Output the [X, Y] coordinate of the center of the cell containing the given text.  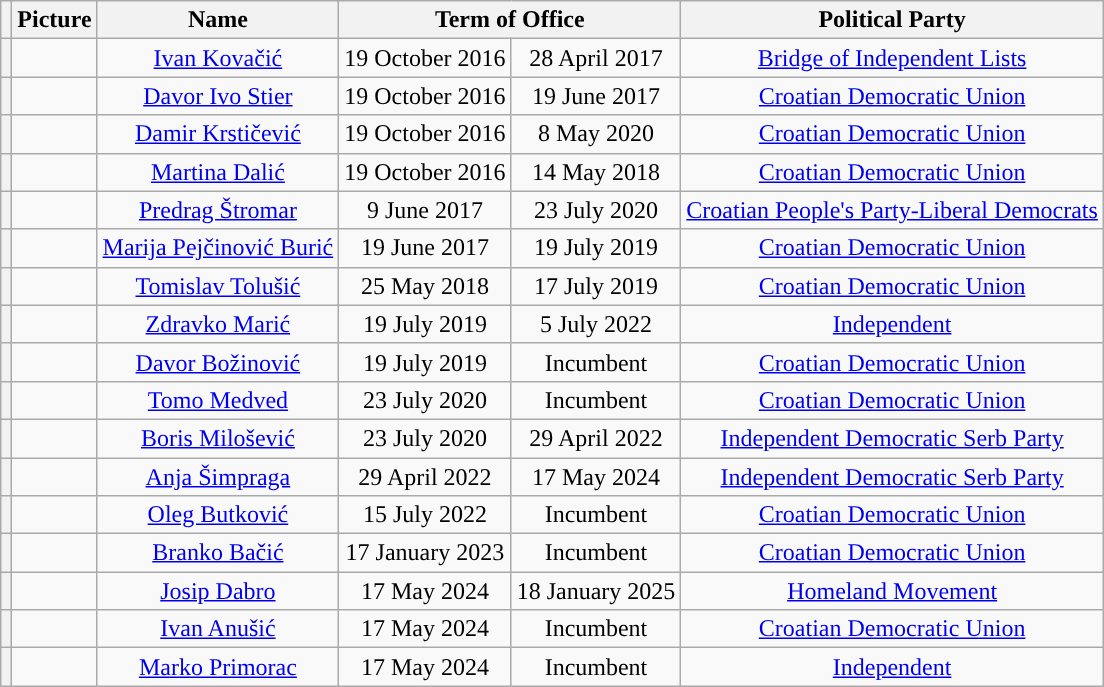
Damir Krstičević [218, 134]
8 May 2020 [596, 134]
Homeland Movement [892, 591]
9 June 2017 [425, 210]
Name [218, 20]
Marko Primorac [218, 667]
14 May 2018 [596, 172]
Branko Bačić [218, 553]
Picture [54, 20]
Ivan Anušić [218, 629]
Josip Dabro [218, 591]
Croatian People's Party-Liberal Democrats [892, 210]
Boris Milošević [218, 438]
5 July 2022 [596, 324]
Political Party [892, 20]
Oleg Butković [218, 515]
Bridge of Independent Lists [892, 58]
Predrag Štromar [218, 210]
17 July 2019 [596, 286]
15 July 2022 [425, 515]
Anja Šimpraga [218, 477]
28 April 2017 [596, 58]
Tomo Medved [218, 400]
Marija Pejčinović Burić [218, 248]
Term of Office [510, 20]
Ivan Kovačić [218, 58]
17 January 2023 [425, 553]
Davor Božinović [218, 362]
Tomislav Tolušić [218, 286]
Zdravko Marić [218, 324]
Martina Dalić [218, 172]
Davor Ivo Stier [218, 96]
18 January 2025 [596, 591]
25 May 2018 [425, 286]
